Capture the cell that displays the provided text and extract its [x, y] central coordinate. 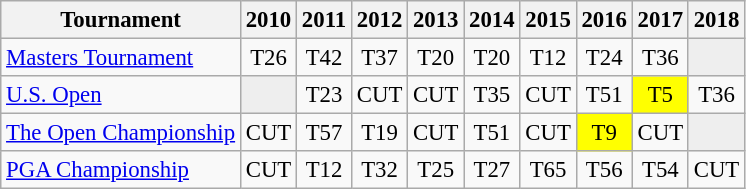
2011 [324, 20]
The Open Championship [121, 133]
T32 [379, 170]
T37 [379, 58]
T26 [268, 58]
2015 [548, 20]
T54 [660, 170]
T24 [604, 58]
Masters Tournament [121, 58]
T25 [436, 170]
T35 [492, 95]
T23 [324, 95]
2010 [268, 20]
Tournament [121, 20]
T27 [492, 170]
T5 [660, 95]
T42 [324, 58]
2012 [379, 20]
U.S. Open [121, 95]
2016 [604, 20]
T56 [604, 170]
2017 [660, 20]
2014 [492, 20]
T65 [548, 170]
T57 [324, 133]
PGA Championship [121, 170]
T9 [604, 133]
2013 [436, 20]
2018 [716, 20]
T19 [379, 133]
